Identify which cell holds the provided text, then report its [x, y] central coordinate. 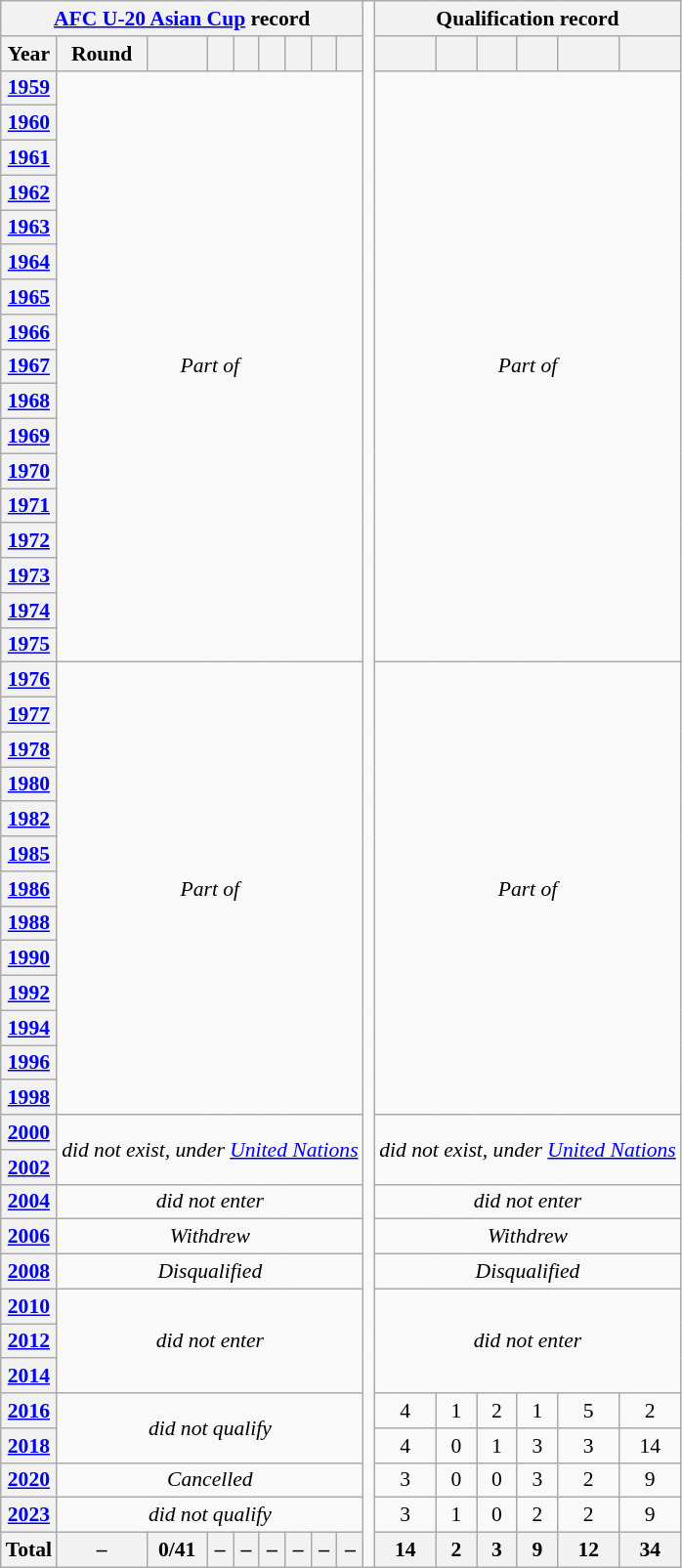
2014 [29, 1377]
1968 [29, 402]
1977 [29, 715]
2002 [29, 1167]
2023 [29, 1515]
2008 [29, 1272]
2018 [29, 1446]
AFC U-20 Asian Cup record [182, 19]
1974 [29, 611]
2016 [29, 1411]
1980 [29, 784]
Qualification record [528, 19]
1961 [29, 158]
12 [588, 1550]
1959 [29, 88]
1996 [29, 1063]
1962 [29, 192]
2000 [29, 1132]
1964 [29, 263]
1975 [29, 645]
1982 [29, 820]
Round [102, 54]
1966 [29, 332]
1967 [29, 366]
1969 [29, 437]
1960 [29, 123]
1972 [29, 541]
1978 [29, 749]
2006 [29, 1237]
1990 [29, 958]
2004 [29, 1202]
1963 [29, 228]
1992 [29, 994]
34 [651, 1550]
1971 [29, 506]
1985 [29, 854]
1994 [29, 1028]
1998 [29, 1098]
0/41 [177, 1550]
1965 [29, 297]
5 [588, 1411]
2012 [29, 1341]
Year [29, 54]
2020 [29, 1480]
Total [29, 1550]
2010 [29, 1306]
1973 [29, 575]
1970 [29, 471]
1976 [29, 680]
1986 [29, 889]
1988 [29, 923]
Cancelled [210, 1480]
